Pinpoint the cell where the given text exists, returning its [X, Y] midpoint coordinate. 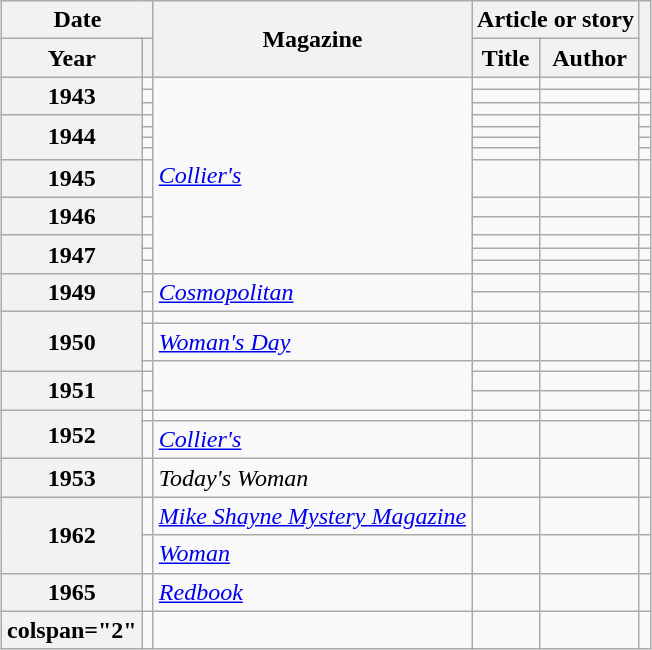
Magazine [312, 39]
1947 [72, 254]
Redbook [312, 592]
1953 [72, 478]
1946 [72, 216]
1952 [72, 434]
1949 [72, 292]
Year [72, 58]
colspan="2" [72, 630]
Date [77, 20]
Cosmopolitan [312, 292]
Woman [312, 554]
1965 [72, 592]
Article or story [556, 20]
Woman's Day [312, 341]
Today's Woman [312, 478]
Title [506, 58]
1962 [72, 535]
1945 [72, 178]
1951 [72, 391]
1943 [72, 96]
1950 [72, 341]
Mike Shayne Mystery Magazine [312, 516]
Author [590, 58]
1944 [72, 137]
